Return the [x, y] coordinate for the center point of the cell that contains the specified text.  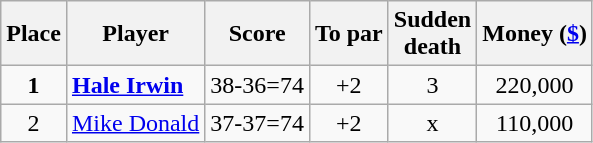
1 [34, 85]
Mike Donald [135, 123]
220,000 [535, 85]
Money ($) [535, 34]
37-37=74 [258, 123]
x [432, 123]
Place [34, 34]
To par [348, 34]
Player [135, 34]
Score [258, 34]
2 [34, 123]
38-36=74 [258, 85]
110,000 [535, 123]
Suddendeath [432, 34]
3 [432, 85]
Hale Irwin [135, 85]
